For the text-containing cell, return its midpoint in [x, y] coordinate format. 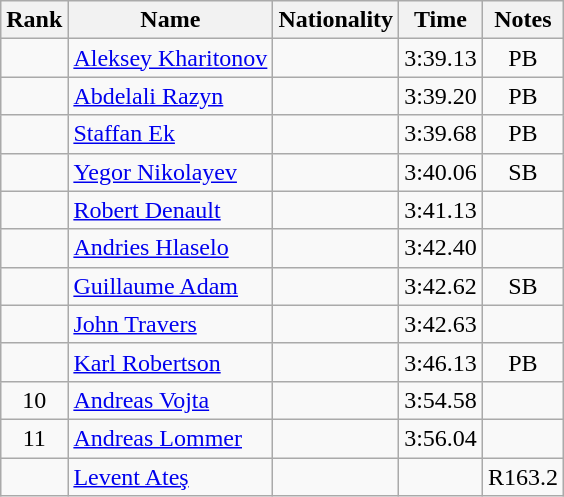
Nationality [336, 20]
Yegor Nikolayev [170, 172]
John Travers [170, 324]
Andries Hlaselo [170, 248]
3:56.04 [441, 438]
Andreas Vojta [170, 400]
R163.2 [522, 477]
Guillaume Adam [170, 286]
Notes [522, 20]
3:46.13 [441, 362]
11 [34, 438]
Name [170, 20]
Levent Ateş [170, 477]
Abdelali Razyn [170, 96]
3:54.58 [441, 400]
Andreas Lommer [170, 438]
3:42.62 [441, 286]
10 [34, 400]
3:42.63 [441, 324]
3:41.13 [441, 210]
3:39.13 [441, 58]
3:39.68 [441, 134]
3:40.06 [441, 172]
3:42.40 [441, 248]
Rank [34, 20]
Time [441, 20]
Aleksey Kharitonov [170, 58]
3:39.20 [441, 96]
Karl Robertson [170, 362]
Staffan Ek [170, 134]
Robert Denault [170, 210]
